Detect which cell encompasses the target text, then output its [x, y] center coordinate. 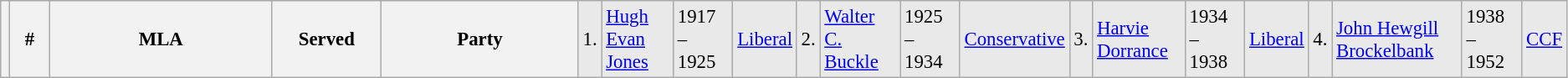
MLA [161, 39]
4. [1320, 39]
Hugh Evan Jones [638, 39]
1925 – 1934 [930, 39]
Harvie Dorrance [1139, 39]
3. [1081, 39]
Party [480, 39]
Served [326, 39]
1934 – 1938 [1215, 39]
Walter C. Buckle [860, 39]
Conservative [1014, 39]
2. [808, 39]
1. [590, 39]
1938 – 1952 [1491, 39]
1917 – 1925 [703, 39]
John Hewgill Brockelbank [1397, 39]
# [29, 39]
CCF [1545, 39]
